Detect which cell encompasses the target text, then output its (X, Y) center coordinate. 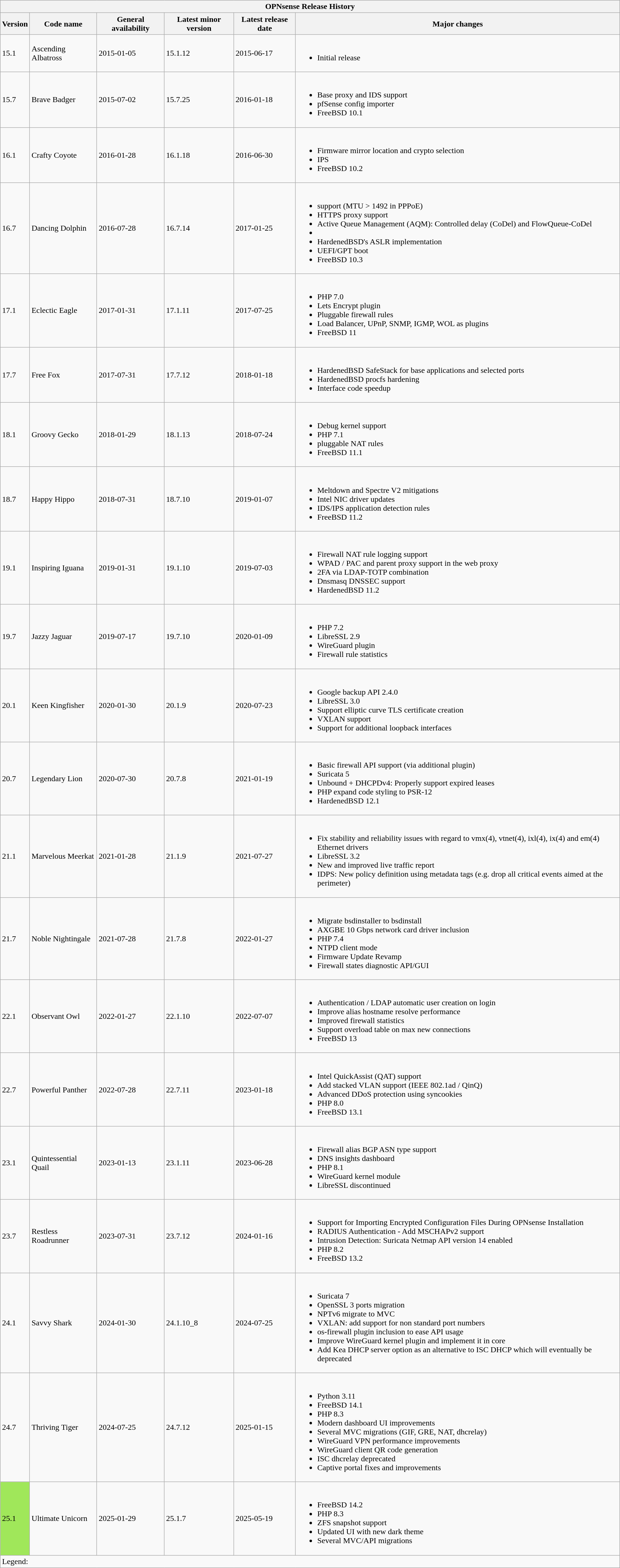
Base proxy and IDS supportpfSense config importerFreeBSD 10.1 (458, 99)
22.7 (15, 1090)
2019-01-31 (130, 567)
2021-01-28 (130, 856)
2024-01-16 (265, 1236)
15.1.12 (199, 53)
2020-01-09 (265, 636)
15.7.25 (199, 99)
Noble Nightingale (64, 939)
2020-01-30 (130, 705)
Ultimate Unicorn (64, 1519)
Initial release (458, 53)
PHP 7.2LibreSSL 2.9WireGuard pluginFirewall rule statistics (458, 636)
2025-01-15 (265, 1427)
18.7.10 (199, 499)
2018-01-18 (265, 375)
2021-07-28 (130, 939)
Ascending Albatross (64, 53)
21.7 (15, 939)
Restless Roadrunner (64, 1236)
2018-07-31 (130, 499)
19.7 (15, 636)
24.7 (15, 1427)
Firmware mirror location and crypto selectionIPSFreeBSD 10.2 (458, 155)
21.1 (15, 856)
Version (15, 24)
22.7.11 (199, 1090)
2022-07-07 (265, 1016)
Brave Badger (64, 99)
18.1.13 (199, 435)
Savvy Shark (64, 1323)
Quintessential Quail (64, 1163)
2024-01-30 (130, 1323)
OPNsense Release History (310, 7)
Latest minor version (199, 24)
Free Fox (64, 375)
Meltdown and Spectre V2 mitigationsIntel NIC driver updatesIDS/IPS application detection rulesFreeBSD 11.2 (458, 499)
17.1 (15, 310)
21.7.8 (199, 939)
2015-06-17 (265, 53)
2020-07-23 (265, 705)
2023-06-28 (265, 1163)
16.7 (15, 228)
2016-01-18 (265, 99)
23.1 (15, 1163)
19.1 (15, 567)
2017-01-31 (130, 310)
16.7.14 (199, 228)
Marvelous Meerkat (64, 856)
Google backup API 2.4.0LibreSSL 3.0Support elliptic curve TLS certificate creationVXLAN supportSupport for additional loopback interfaces (458, 705)
Keen Kingfisher (64, 705)
2025-01-29 (130, 1519)
Latest release date (265, 24)
Groovy Gecko (64, 435)
2025-05-19 (265, 1519)
2022-07-28 (130, 1090)
Dancing Dolphin (64, 228)
2015-01-05 (130, 53)
FreeBSD 14.2PHP 8.3ZFS snapshot supportUpdated UI with new dark themeSeveral MVC/API migrations (458, 1519)
23.7 (15, 1236)
19.1.10 (199, 567)
2016-07-28 (130, 228)
Jazzy Jaguar (64, 636)
Happy Hippo (64, 499)
20.1.9 (199, 705)
Code name (64, 24)
Thriving Tiger (64, 1427)
2018-01-29 (130, 435)
2020-07-30 (130, 779)
24.7.12 (199, 1427)
20.7.8 (199, 779)
2021-01-19 (265, 779)
2019-01-07 (265, 499)
2021-07-27 (265, 856)
15.7 (15, 99)
22.1.10 (199, 1016)
PHP 7.0Lets Encrypt pluginPluggable firewall rulesLoad Balancer, UPnP, SNMP, IGMP, WOL as pluginsFreeBSD 11 (458, 310)
2018-07-24 (265, 435)
18.7 (15, 499)
Legend: (310, 1561)
16.1 (15, 155)
2016-01-28 (130, 155)
23.1.11 (199, 1163)
Intel QuickAssist (QAT) supportAdd stacked VLAN support (IEEE 802.1ad / QinQ)Advanced DDoS protection using syncookiesPHP 8.0FreeBSD 13.1 (458, 1090)
17.7.12 (199, 375)
Powerful Panther (64, 1090)
21.1.9 (199, 856)
Firewall alias BGP ASN type supportDNS insights dashboardPHP 8.1WireGuard kernel moduleLibreSSL discontinued (458, 1163)
2023-01-13 (130, 1163)
Inspiring Iguana (64, 567)
2023-07-31 (130, 1236)
17.7 (15, 375)
2019-07-03 (265, 567)
General availability (130, 24)
2016-06-30 (265, 155)
Observant Owl (64, 1016)
2019-07-17 (130, 636)
25.1.7 (199, 1519)
24.1.10_8 (199, 1323)
Legendary Lion (64, 779)
25.1 (15, 1519)
2017-07-31 (130, 375)
Eclectic Eagle (64, 310)
19.7.10 (199, 636)
18.1 (15, 435)
16.1.18 (199, 155)
24.1 (15, 1323)
Debug kernel supportPHP 7.1pluggable NAT rulesFreeBSD 11.1 (458, 435)
2015-07-02 (130, 99)
2017-07-25 (265, 310)
22.1 (15, 1016)
17.1.11 (199, 310)
2023-01-18 (265, 1090)
Major changes (458, 24)
HardenedBSD SafeStack for base applications and selected portsHardenedBSD procfs hardeningInterface code speedup (458, 375)
2017-01-25 (265, 228)
15.1 (15, 53)
20.1 (15, 705)
Crafty Coyote (64, 155)
23.7.12 (199, 1236)
20.7 (15, 779)
